From the cell containing the given text, extract its center point as (X, Y) coordinate. 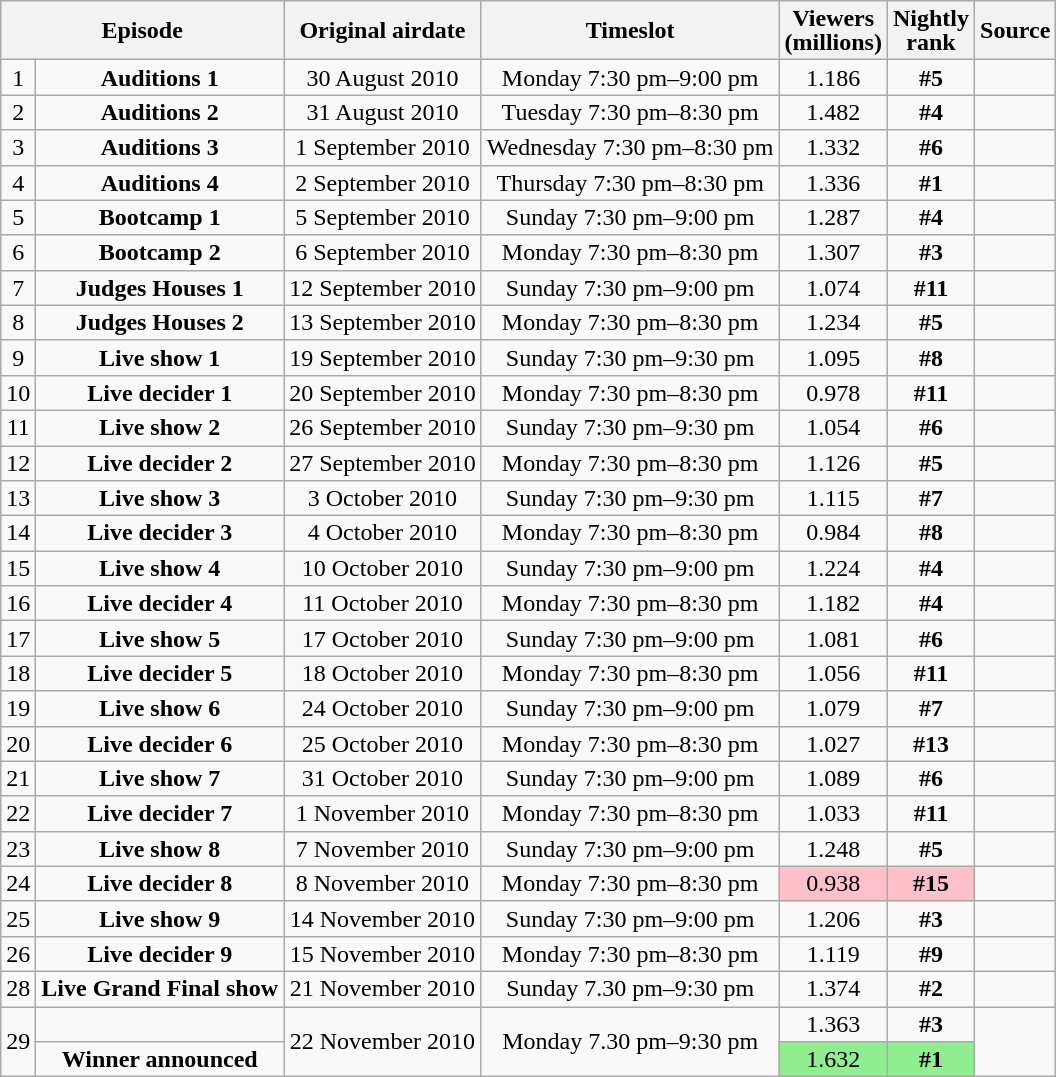
Auditions 1 (160, 78)
1.287 (833, 218)
Live show 8 (160, 848)
4 (18, 182)
1.074 (833, 288)
16 (18, 604)
31 August 2010 (383, 112)
1.126 (833, 464)
Judges Houses 2 (160, 322)
15 (18, 568)
25 October 2010 (383, 744)
#15 (930, 884)
Original airdate (383, 30)
10 (18, 392)
7 November 2010 (383, 848)
14 (18, 534)
Sunday 7.30 pm–9:30 pm (630, 988)
Episode (142, 30)
1.307 (833, 252)
6 September 2010 (383, 252)
Judges Houses 1 (160, 288)
Live show 2 (160, 428)
1.081 (833, 638)
Live show 7 (160, 778)
6 (18, 252)
1.248 (833, 848)
Live decider 8 (160, 884)
Auditions 2 (160, 112)
12 (18, 464)
28 (18, 988)
2 September 2010 (383, 182)
Live Grand Final show (160, 988)
1.115 (833, 498)
30 August 2010 (383, 78)
10 October 2010 (383, 568)
Auditions 3 (160, 148)
#13 (930, 744)
14 November 2010 (383, 918)
22 November 2010 (383, 1041)
1.234 (833, 322)
9 (18, 358)
13 September 2010 (383, 322)
Monday 7.30 pm–9:30 pm (630, 1041)
8 November 2010 (383, 884)
29 (18, 1041)
Live show 5 (160, 638)
Live decider 2 (160, 464)
Live show 6 (160, 708)
Thursday 7:30 pm–8:30 pm (630, 182)
Live decider 9 (160, 954)
1.186 (833, 78)
22 (18, 814)
5 (18, 218)
1.056 (833, 674)
1.095 (833, 358)
Live decider 7 (160, 814)
1 September 2010 (383, 148)
1.033 (833, 814)
1.363 (833, 1024)
Timeslot (630, 30)
1 (18, 78)
Monday 7:30 pm–9:00 pm (630, 78)
1.119 (833, 954)
0.984 (833, 534)
Source (1016, 30)
7 (18, 288)
0.978 (833, 392)
Live show 4 (160, 568)
21 November 2010 (383, 988)
Live decider 4 (160, 604)
1.079 (833, 708)
Live show 9 (160, 918)
27 September 2010 (383, 464)
26 September 2010 (383, 428)
1.224 (833, 568)
0.938 (833, 884)
20 (18, 744)
18 (18, 674)
Live decider 3 (160, 534)
1.332 (833, 148)
1.336 (833, 182)
11 October 2010 (383, 604)
5 September 2010 (383, 218)
1.482 (833, 112)
Live decider 1 (160, 392)
12 September 2010 (383, 288)
3 October 2010 (383, 498)
17 (18, 638)
4 October 2010 (383, 534)
1.089 (833, 778)
25 (18, 918)
#2 (930, 988)
1 November 2010 (383, 814)
18 October 2010 (383, 674)
11 (18, 428)
1.632 (833, 1060)
15 November 2010 (383, 954)
19 (18, 708)
1.182 (833, 604)
8 (18, 322)
Winner announced (160, 1060)
21 (18, 778)
24 (18, 884)
3 (18, 148)
Live decider 6 (160, 744)
31 October 2010 (383, 778)
1.374 (833, 988)
Bootcamp 2 (160, 252)
Wednesday 7:30 pm–8:30 pm (630, 148)
#9 (930, 954)
Tuesday 7:30 pm–8:30 pm (630, 112)
1.027 (833, 744)
23 (18, 848)
Bootcamp 1 (160, 218)
19 September 2010 (383, 358)
13 (18, 498)
Auditions 4 (160, 182)
1.206 (833, 918)
Live show 3 (160, 498)
20 September 2010 (383, 392)
1.054 (833, 428)
Viewers(millions) (833, 30)
Nightlyrank (930, 30)
2 (18, 112)
Live decider 5 (160, 674)
26 (18, 954)
Live show 1 (160, 358)
17 October 2010 (383, 638)
24 October 2010 (383, 708)
